Identify which cell holds the provided text, then report its (x, y) central coordinate. 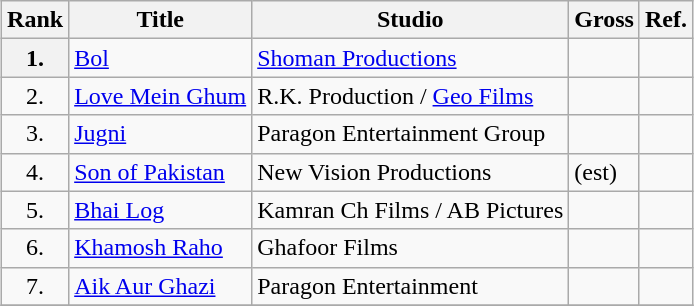
Jugni (160, 134)
R.K. Production / Geo Films (410, 96)
Son of Pakistan (160, 172)
5. (36, 210)
2. (36, 96)
Bhai Log (160, 210)
Studio (410, 20)
Ref. (666, 20)
Khamosh Raho (160, 248)
(est) (604, 172)
Rank (36, 20)
Aik Aur Ghazi (160, 286)
6. (36, 248)
1. (36, 58)
4. (36, 172)
7. (36, 286)
Kamran Ch Films / AB Pictures (410, 210)
Shoman Productions (410, 58)
3. (36, 134)
Paragon Entertainment Group (410, 134)
Gross (604, 20)
New Vision Productions (410, 172)
Love Mein Ghum (160, 96)
Title (160, 20)
Bol (160, 58)
Paragon Entertainment (410, 286)
Ghafoor Films (410, 248)
